Determine the [X, Y] coordinate at the center of the cell enclosing the given text.  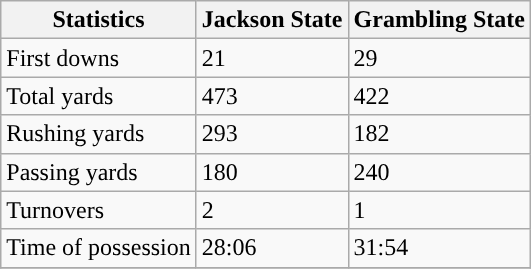
182 [439, 134]
29 [439, 58]
473 [272, 96]
Time of possession [99, 248]
Statistics [99, 20]
Total yards [99, 96]
Turnovers [99, 210]
Grambling State [439, 20]
Rushing yards [99, 134]
240 [439, 172]
Passing yards [99, 172]
1 [439, 210]
293 [272, 134]
Jackson State [272, 20]
2 [272, 210]
180 [272, 172]
28:06 [272, 248]
31:54 [439, 248]
First downs [99, 58]
422 [439, 96]
21 [272, 58]
